Output the [X, Y] coordinate of the center of the cell containing the given text.  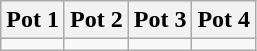
Pot 3 [160, 20]
Pot 2 [96, 20]
Pot 1 [33, 20]
Pot 4 [224, 20]
